Capture the cell that displays the provided text and extract its (X, Y) central coordinate. 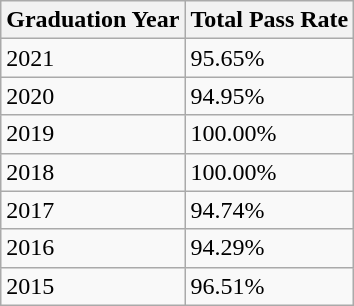
94.74% (270, 210)
2019 (93, 134)
95.65% (270, 58)
94.29% (270, 248)
2018 (93, 172)
94.95% (270, 96)
96.51% (270, 286)
Graduation Year (93, 20)
2021 (93, 58)
2017 (93, 210)
2015 (93, 286)
2016 (93, 248)
2020 (93, 96)
Total Pass Rate (270, 20)
